Find where the given text appears and provide that cell's center as [x, y] coordinate. 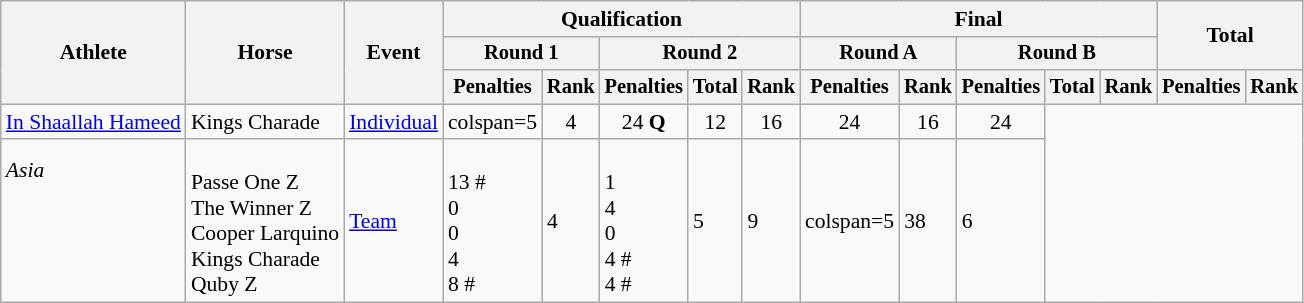
12 [716, 122]
24 Q [644, 122]
Team [394, 222]
13 #0048 # [492, 222]
14 04 #4 # [644, 222]
Passe One ZThe Winner ZCooper LarquinoKings CharadeQuby Z [265, 222]
9 [771, 222]
6 [1001, 222]
Round 1 [522, 54]
Round 2 [700, 54]
5 [716, 222]
Horse [265, 52]
Asia [94, 222]
Event [394, 52]
Individual [394, 122]
Round A [878, 54]
Round B [1057, 54]
In Shaallah Hameed [94, 122]
38 [928, 222]
Athlete [94, 52]
Qualification [622, 19]
Final [978, 19]
Kings Charade [265, 122]
